Return [x, y] of the center of cell containing provided text 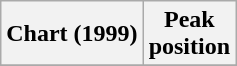
Peakposition [189, 34]
Chart (1999) [72, 34]
